From the cell containing the given text, extract its center point as (x, y) coordinate. 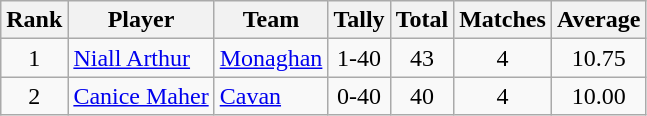
1 (34, 58)
10.00 (598, 96)
Team (271, 20)
Player (141, 20)
Monaghan (271, 58)
2 (34, 96)
40 (422, 96)
43 (422, 58)
10.75 (598, 58)
1-40 (359, 58)
0-40 (359, 96)
Canice Maher (141, 96)
Tally (359, 20)
Niall Arthur (141, 58)
Rank (34, 20)
Cavan (271, 96)
Total (422, 20)
Matches (503, 20)
Average (598, 20)
